Output the [x, y] coordinate of the center of the cell containing the given text.  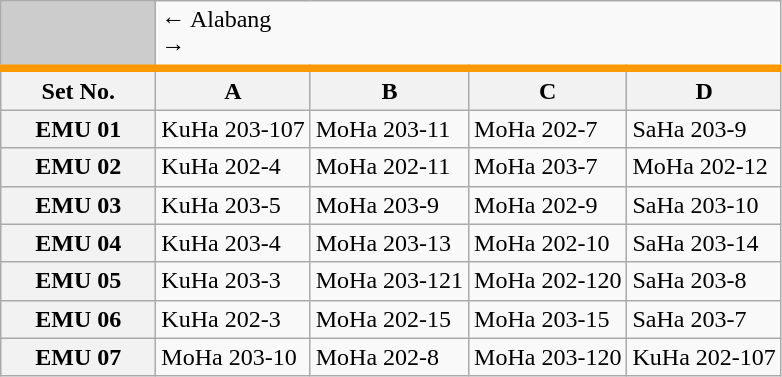
SaHa 203-14 [704, 243]
KuHa 203-107 [233, 129]
EMU 06 [78, 319]
← Alabang → [469, 35]
KuHa 202-4 [233, 167]
SaHa 203-8 [704, 281]
MoHa 203-120 [548, 357]
MoHa 203-7 [548, 167]
KuHa 203-5 [233, 205]
MoHa 202-11 [389, 167]
EMU 01 [78, 129]
SaHa 203-9 [704, 129]
MoHa 203-10 [233, 357]
MoHa 203-9 [389, 205]
KuHa 202-107 [704, 357]
EMU 05 [78, 281]
KuHa 202-3 [233, 319]
MoHa 202-8 [389, 357]
MoHa 202-12 [704, 167]
KuHa 203-3 [233, 281]
EMU 04 [78, 243]
EMU 02 [78, 167]
SaHa 203-10 [704, 205]
MoHa 202-120 [548, 281]
MoHa 203-121 [389, 281]
MoHa 203-15 [548, 319]
MoHa 202-15 [389, 319]
SaHa 203-7 [704, 319]
MoHa 202-10 [548, 243]
KuHa 203-4 [233, 243]
EMU 07 [78, 357]
D [704, 90]
MoHa 203-11 [389, 129]
MoHa 202-7 [548, 129]
A [233, 90]
MoHa 202-9 [548, 205]
B [389, 90]
MoHa 203-13 [389, 243]
Set No. [78, 90]
EMU 03 [78, 205]
C [548, 90]
